From the cell containing the given text, extract its center point as [X, Y] coordinate. 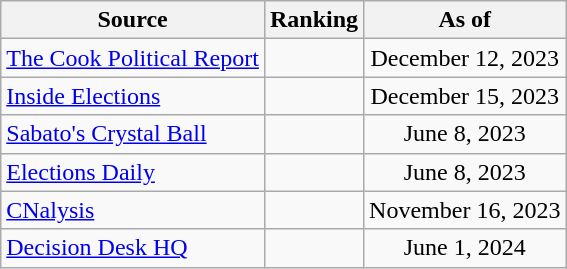
The Cook Political Report [133, 58]
Sabato's Crystal Ball [133, 134]
Ranking [314, 20]
December 15, 2023 [465, 96]
Inside Elections [133, 96]
Source [133, 20]
CNalysis [133, 210]
November 16, 2023 [465, 210]
Decision Desk HQ [133, 248]
As of [465, 20]
Elections Daily [133, 172]
June 1, 2024 [465, 248]
December 12, 2023 [465, 58]
